Return the [X, Y] coordinate for the center point of the cell that contains the specified text.  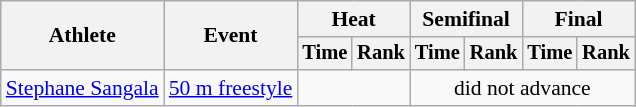
Heat [353, 19]
Final [578, 19]
50 m freestyle [231, 88]
Semifinal [466, 19]
Event [231, 36]
Athlete [82, 36]
did not advance [522, 88]
Stephane Sangala [82, 88]
